Determine the [x, y] coordinate at the center of the cell enclosing the given text.  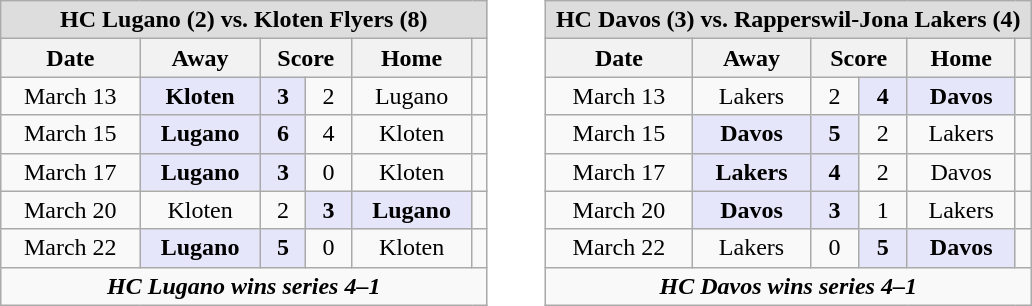
1 [883, 210]
HC Davos wins series 4–1 [788, 286]
HC Lugano (2) vs. Kloten Flyers (8) [244, 20]
HC Lugano wins series 4–1 [244, 286]
HC Davos (3) vs. Rapperswil-Jona Lakers (4) [788, 20]
6 [283, 134]
